Pinpoint the cell where the given text exists, returning its (X, Y) midpoint coordinate. 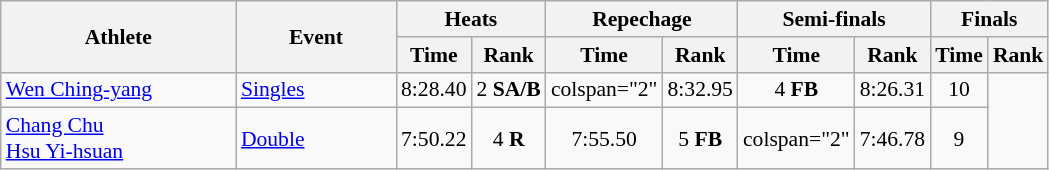
7:55.50 (604, 138)
10 (959, 90)
Event (316, 36)
9 (959, 138)
8:26.31 (892, 90)
8:28.40 (434, 90)
Chang ChuHsu Yi-hsuan (118, 138)
Repechage (642, 19)
7:50.22 (434, 138)
Heats (471, 19)
Athlete (118, 36)
7:46.78 (892, 138)
5 FB (700, 138)
Singles (316, 90)
4 R (508, 138)
Finals (989, 19)
2 SA/B (508, 90)
4 FB (796, 90)
8:32.95 (700, 90)
Wen Ching-yang (118, 90)
Double (316, 138)
Semi-finals (834, 19)
